For the text-containing cell, return its midpoint in [x, y] coordinate format. 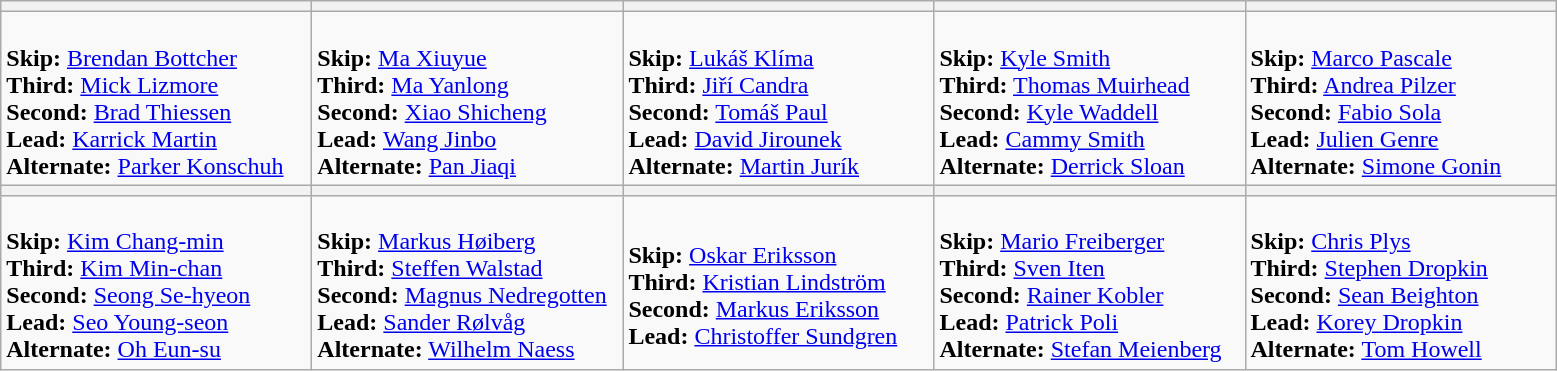
Skip: Markus Høiberg Third: Steffen Walstad Second: Magnus Nedregotten Lead: Sander Rølvåg Alternate: Wilhelm Naess [468, 282]
Skip: Lukáš Klíma Third: Jiří Candra Second: Tomáš Paul Lead: David Jirounek Alternate: Martin Jurík [778, 98]
Skip: Kyle Smith Third: Thomas Muirhead Second: Kyle Waddell Lead: Cammy Smith Alternate: Derrick Sloan [1090, 98]
Skip: Marco Pascale Third: Andrea Pilzer Second: Fabio Sola Lead: Julien Genre Alternate: Simone Gonin [1400, 98]
Skip: Mario Freiberger Third: Sven Iten Second: Rainer Kobler Lead: Patrick Poli Alternate: Stefan Meienberg [1090, 282]
Skip: Chris Plys Third: Stephen Dropkin Second: Sean Beighton Lead: Korey Dropkin Alternate: Tom Howell [1400, 282]
Skip: Oskar Eriksson Third: Kristian Lindström Second: Markus Eriksson Lead: Christoffer Sundgren [778, 282]
Skip: Brendan Bottcher Third: Mick Lizmore Second: Brad Thiessen Lead: Karrick Martin Alternate: Parker Konschuh [156, 98]
Skip: Kim Chang-min Third: Kim Min-chan Second: Seong Se-hyeon Lead: Seo Young-seon Alternate: Oh Eun-su [156, 282]
Skip: Ma Xiuyue Third: Ma Yanlong Second: Xiao Shicheng Lead: Wang Jinbo Alternate: Pan Jiaqi [468, 98]
